Locate the cell with the specified text and output its [X, Y] center coordinate. 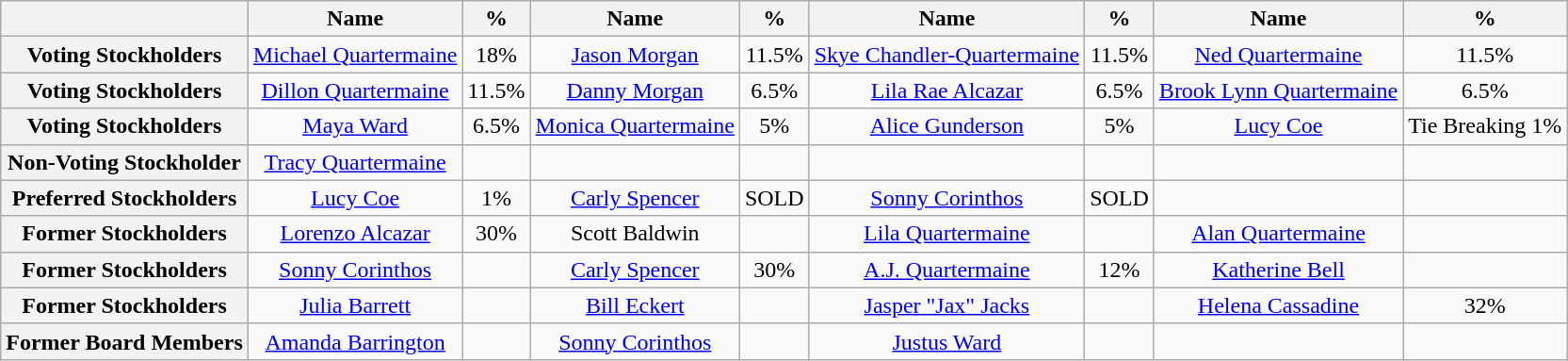
Preferred Stockholders [124, 198]
Bill Eckert [635, 305]
Tie Breaking 1% [1485, 126]
18% [496, 55]
Danny Morgan [635, 90]
32% [1485, 305]
Katherine Bell [1278, 270]
Dillon Quartermaine [355, 90]
Brook Lynn Quartermaine [1278, 90]
1% [496, 198]
Jasper "Jax" Jacks [946, 305]
A.J. Quartermaine [946, 270]
Julia Barrett [355, 305]
Tracy Quartermaine [355, 162]
Former Board Members [124, 341]
Amanda Barrington [355, 341]
Scott Baldwin [635, 234]
Michael Quartermaine [355, 55]
Lila Rae Alcazar [946, 90]
Non-Voting Stockholder [124, 162]
Monica Quartermaine [635, 126]
Ned Quartermaine [1278, 55]
Alan Quartermaine [1278, 234]
Lorenzo Alcazar [355, 234]
Justus Ward [946, 341]
Jason Morgan [635, 55]
Helena Cassadine [1278, 305]
Maya Ward [355, 126]
Skye Chandler-Quartermaine [946, 55]
Alice Gunderson [946, 126]
12% [1120, 270]
Lila Quartermaine [946, 234]
